Locate the cell with the specified text and output its (x, y) center coordinate. 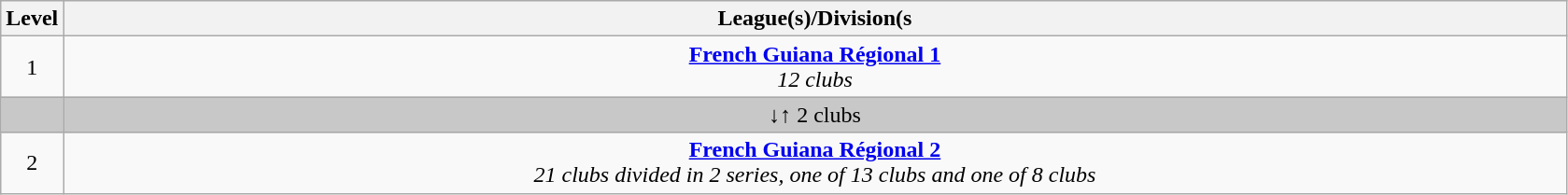
2 (32, 162)
1 (32, 67)
League(s)/Division(s (814, 19)
↓↑ 2 clubs (814, 115)
French Guiana Régional 221 clubs divided in 2 series, one of 13 clubs and one of 8 clubs (814, 162)
French Guiana Régional 112 clubs (814, 67)
Level (32, 19)
